Identify which cell holds the provided text, then report its (X, Y) central coordinate. 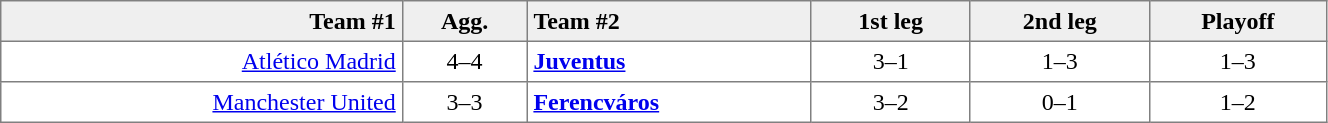
3–3 (464, 102)
Ferencváros (669, 102)
Atlético Madrid (202, 61)
Team #1 (202, 21)
Agg. (464, 21)
Juventus (669, 61)
4–4 (464, 61)
Team #2 (669, 21)
Manchester United (202, 102)
3–2 (891, 102)
1–2 (1238, 102)
3–1 (891, 61)
1st leg (891, 21)
0–1 (1060, 102)
Playoff (1238, 21)
2nd leg (1060, 21)
